Find where the given text appears and provide that cell's center as (x, y) coordinate. 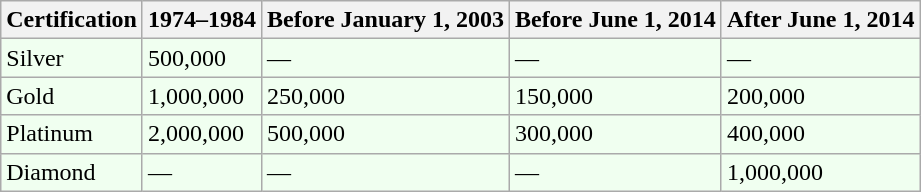
1974–1984 (202, 20)
150,000 (615, 96)
Diamond (72, 172)
Before June 1, 2014 (615, 20)
Certification (72, 20)
Silver (72, 58)
Before January 1, 2003 (385, 20)
300,000 (615, 134)
200,000 (820, 96)
400,000 (820, 134)
Gold (72, 96)
2,000,000 (202, 134)
After June 1, 2014 (820, 20)
Platinum (72, 134)
250,000 (385, 96)
